Search for the cell housing the specified text and yield its (X, Y) center coordinate. 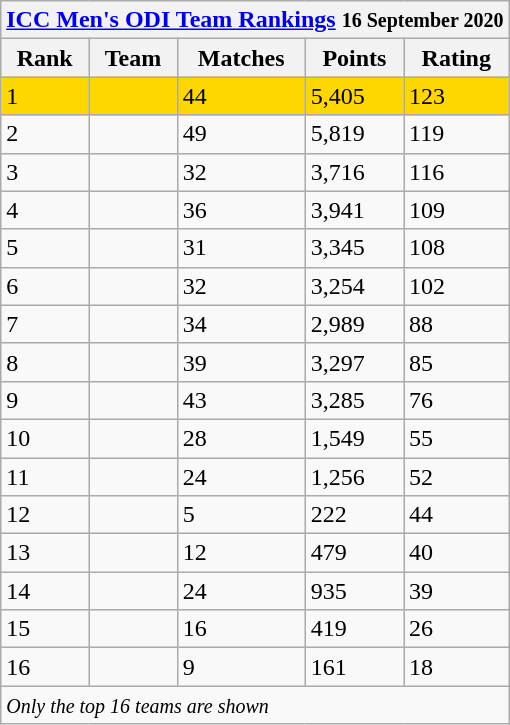
Team (133, 58)
2,989 (354, 324)
5,405 (354, 96)
1,549 (354, 438)
3 (45, 172)
43 (241, 400)
3,297 (354, 362)
Matches (241, 58)
3,716 (354, 172)
28 (241, 438)
161 (354, 667)
52 (456, 477)
85 (456, 362)
102 (456, 286)
479 (354, 553)
222 (354, 515)
14 (45, 591)
3,285 (354, 400)
8 (45, 362)
Rating (456, 58)
Only the top 16 teams are shown (255, 705)
4 (45, 210)
18 (456, 667)
49 (241, 134)
76 (456, 400)
31 (241, 248)
116 (456, 172)
40 (456, 553)
108 (456, 248)
26 (456, 629)
88 (456, 324)
2 (45, 134)
10 (45, 438)
13 (45, 553)
123 (456, 96)
Rank (45, 58)
3,254 (354, 286)
3,345 (354, 248)
55 (456, 438)
119 (456, 134)
935 (354, 591)
15 (45, 629)
109 (456, 210)
ICC Men's ODI Team Rankings 16 September 2020 (255, 20)
34 (241, 324)
1 (45, 96)
1,256 (354, 477)
36 (241, 210)
11 (45, 477)
7 (45, 324)
6 (45, 286)
5,819 (354, 134)
Points (354, 58)
3,941 (354, 210)
419 (354, 629)
